Provide the [X, Y] coordinate of the cell's center where the given text is located.  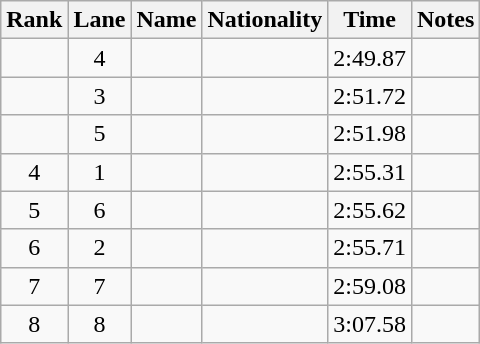
2:49.87 [370, 58]
Name [166, 20]
2:51.72 [370, 96]
2 [100, 248]
2:59.08 [370, 286]
2:51.98 [370, 134]
Rank [34, 20]
Lane [100, 20]
1 [100, 172]
2:55.71 [370, 248]
2:55.31 [370, 172]
Notes [445, 20]
2:55.62 [370, 210]
Time [370, 20]
3 [100, 96]
3:07.58 [370, 324]
Nationality [265, 20]
